For the text-containing cell, return its midpoint in [X, Y] coordinate format. 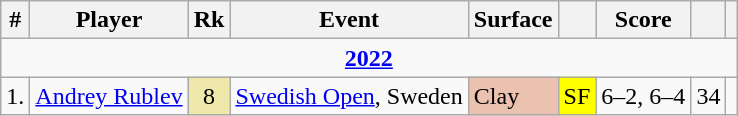
Surface [513, 20]
1. [16, 96]
Swedish Open, Sweden [349, 96]
6–2, 6–4 [644, 96]
Clay [513, 96]
Andrey Rublev [109, 96]
8 [209, 96]
SF [577, 96]
Player [109, 20]
# [16, 20]
34 [708, 96]
Event [349, 20]
Score [644, 20]
Rk [209, 20]
2022 [369, 58]
